Identify which cell holds the provided text, then report its (x, y) central coordinate. 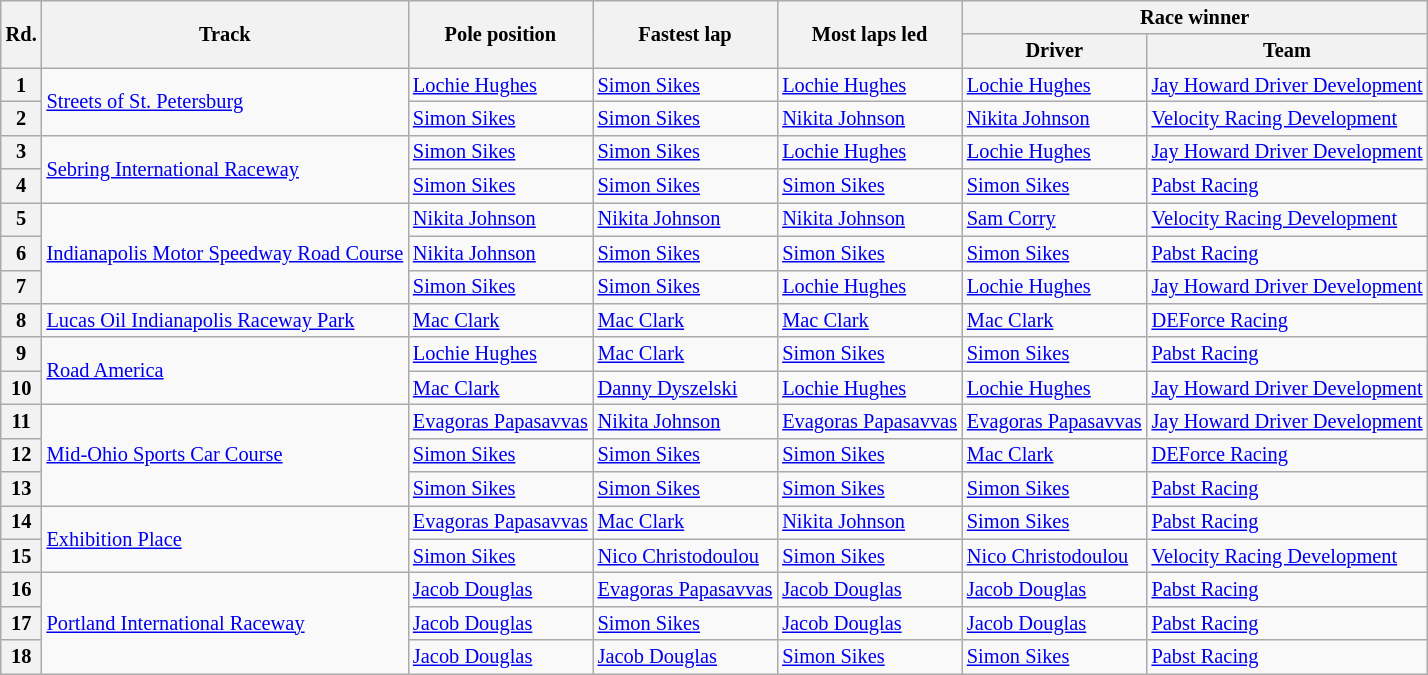
11 (22, 421)
Race winner (1195, 17)
17 (22, 623)
8 (22, 320)
Pole position (500, 34)
15 (22, 556)
4 (22, 186)
14 (22, 522)
13 (22, 489)
18 (22, 657)
Sebring International Raceway (225, 168)
Road America (225, 370)
Exhibition Place (225, 538)
Sam Corry (1054, 219)
Rd. (22, 34)
Lucas Oil Indianapolis Raceway Park (225, 320)
Most laps led (870, 34)
16 (22, 589)
Team (1288, 51)
9 (22, 354)
1 (22, 85)
6 (22, 253)
Fastest lap (686, 34)
Mid-Ohio Sports Car Course (225, 454)
Portland International Raceway (225, 622)
Track (225, 34)
Danny Dyszelski (686, 388)
Indianapolis Motor Speedway Road Course (225, 252)
10 (22, 388)
Driver (1054, 51)
7 (22, 287)
5 (22, 219)
12 (22, 455)
Streets of St. Petersburg (225, 102)
2 (22, 118)
3 (22, 152)
